Return (X, Y) of the center of cell containing provided text 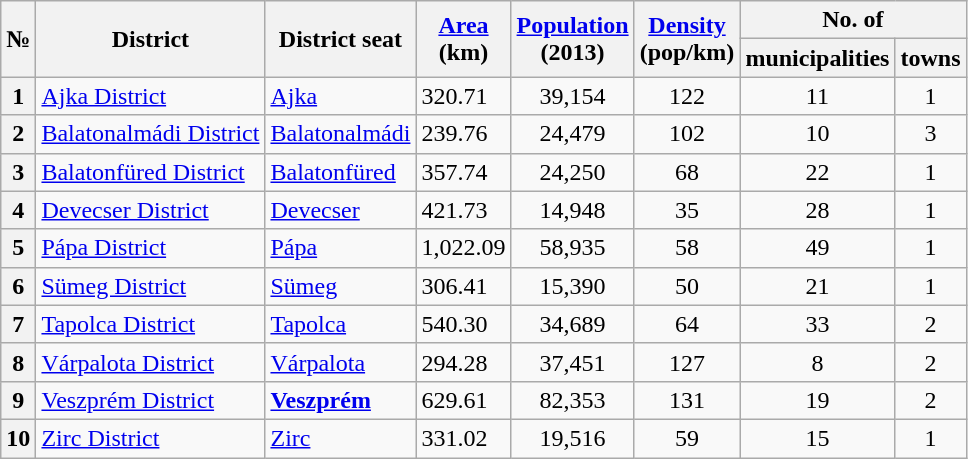
11 (818, 96)
68 (687, 172)
59 (687, 438)
19 (818, 400)
Tapolca (340, 324)
239.76 (464, 134)
Balatonfüred (340, 172)
Veszprém District (150, 400)
294.28 (464, 362)
Density(pop/km) (687, 39)
District (150, 39)
7 (18, 324)
Zirc (340, 438)
49 (818, 248)
421.73 (464, 210)
towns (930, 58)
Devecser (340, 210)
28 (818, 210)
Zirc District (150, 438)
102 (687, 134)
34,689 (572, 324)
Várpalota (340, 362)
municipalities (818, 58)
24,250 (572, 172)
№ (18, 39)
Tapolca District (150, 324)
Area(km) (464, 39)
Balatonalmádi (340, 134)
357.74 (464, 172)
Ajka District (150, 96)
24,479 (572, 134)
No. of (853, 20)
15 (818, 438)
82,353 (572, 400)
15,390 (572, 286)
540.30 (464, 324)
58,935 (572, 248)
58 (687, 248)
331.02 (464, 438)
Balatonfüred District (150, 172)
4 (18, 210)
127 (687, 362)
33 (818, 324)
Balatonalmádi District (150, 134)
21 (818, 286)
Population(2013) (572, 39)
629.61 (464, 400)
Devecser District (150, 210)
Sümeg (340, 286)
5 (18, 248)
39,154 (572, 96)
6 (18, 286)
Pápa District (150, 248)
35 (687, 210)
14,948 (572, 210)
Pápa (340, 248)
64 (687, 324)
22 (818, 172)
320.71 (464, 96)
50 (687, 286)
306.41 (464, 286)
Ajka (340, 96)
Veszprém (340, 400)
1,022.09 (464, 248)
122 (687, 96)
District seat (340, 39)
19,516 (572, 438)
37,451 (572, 362)
Várpalota District (150, 362)
Sümeg District (150, 286)
131 (687, 400)
9 (18, 400)
